Scan for the cell matching the given text and deliver its (x, y) coordinate at center. 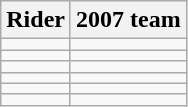
Rider (36, 20)
2007 team (128, 20)
